For the text-containing cell, return its midpoint in (x, y) coordinate format. 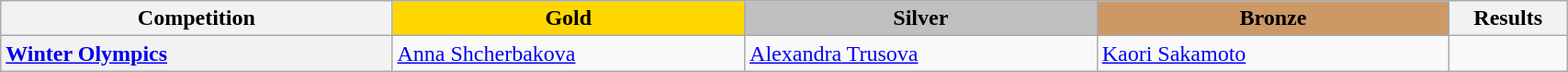
Silver (921, 18)
Anna Shcherbakova (569, 54)
Competition (197, 18)
Kaori Sakamoto (1273, 54)
Results (1508, 18)
Alexandra Trusova (921, 54)
Winter Olympics (197, 54)
Bronze (1273, 18)
Gold (569, 18)
